Scan for the cell matching the given text and deliver its (x, y) coordinate at center. 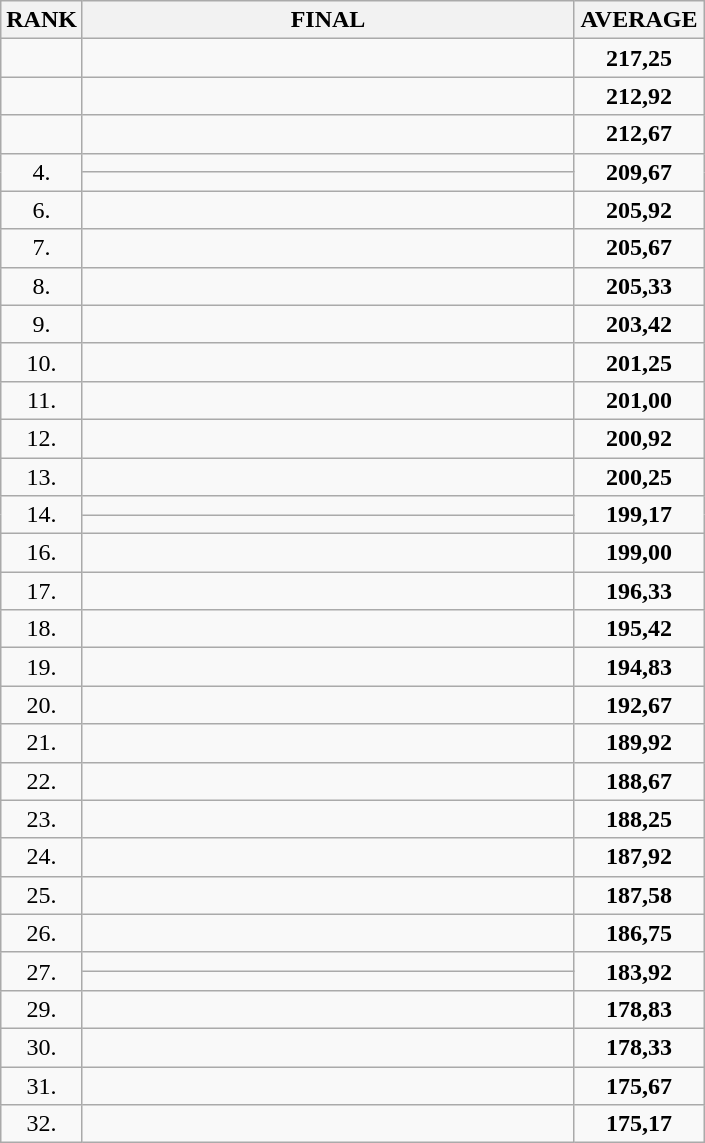
19. (42, 667)
23. (42, 819)
175,67 (640, 1085)
9. (42, 324)
AVERAGE (640, 20)
31. (42, 1085)
192,67 (640, 705)
187,92 (640, 857)
188,67 (640, 781)
17. (42, 591)
212,92 (640, 96)
195,42 (640, 629)
188,25 (640, 819)
12. (42, 438)
196,33 (640, 591)
178,83 (640, 1009)
27. (42, 971)
203,42 (640, 324)
20. (42, 705)
175,17 (640, 1124)
194,83 (640, 667)
201,25 (640, 362)
201,00 (640, 400)
4. (42, 172)
30. (42, 1047)
200,25 (640, 477)
RANK (42, 20)
16. (42, 553)
178,33 (640, 1047)
209,67 (640, 172)
32. (42, 1124)
10. (42, 362)
FINAL (328, 20)
24. (42, 857)
13. (42, 477)
6. (42, 210)
18. (42, 629)
25. (42, 895)
189,92 (640, 743)
183,92 (640, 971)
200,92 (640, 438)
7. (42, 248)
217,25 (640, 58)
205,92 (640, 210)
199,17 (640, 515)
205,33 (640, 286)
205,67 (640, 248)
187,58 (640, 895)
186,75 (640, 933)
199,00 (640, 553)
8. (42, 286)
11. (42, 400)
14. (42, 515)
26. (42, 933)
29. (42, 1009)
22. (42, 781)
212,67 (640, 134)
21. (42, 743)
